Find where the given text appears and provide that cell's center as (x, y) coordinate. 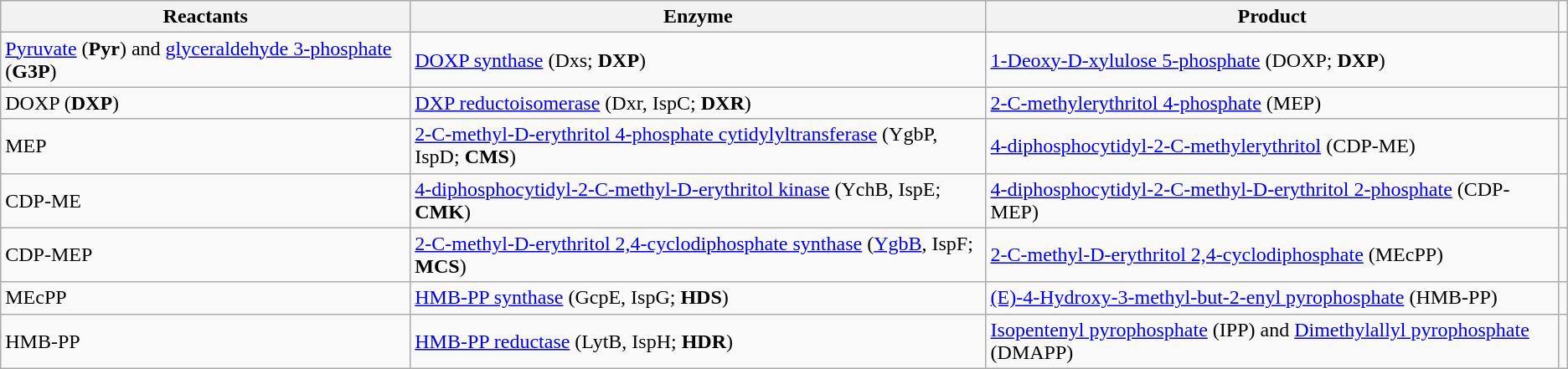
1-Deoxy-D-xylulose 5-phosphate (DOXP; DXP) (1271, 60)
DOXP synthase (Dxs; DXP) (699, 60)
2-C-methyl-D-erythritol 2,4-cyclodiphosphate (MEcPP) (1271, 254)
Reactants (206, 17)
2-C-methyl-D-erythritol 2,4-cyclodiphosphate synthase (YgbB, IspF; MCS) (699, 254)
4-diphosphocytidyl-2-C-methyl-D-erythritol 2-phosphate (CDP-MEP) (1271, 201)
HMB-PP reductase (LytB, IspH; HDR) (699, 341)
2-C-methyl-D-erythritol 4-phosphate cytidylyltransferase (YgbP, IspD; CMS) (699, 146)
4-diphosphocytidyl-2-C-methyl-D-erythritol kinase (YchB, IspE; CMK) (699, 201)
Product (1271, 17)
Isopentenyl pyrophosphate (IPP) and Dimethylallyl pyrophosphate (DMAPP) (1271, 341)
Enzyme (699, 17)
HMB-PP (206, 341)
Pyruvate (Pyr) and glyceraldehyde 3-phosphate (G3P) (206, 60)
DXP reductoisomerase (Dxr, IspC; DXR) (699, 103)
DOXP (DXP) (206, 103)
HMB-PP synthase (GcpE, IspG; HDS) (699, 298)
4-diphosphocytidyl-2-C-methylerythritol (CDP-ME) (1271, 146)
MEcPP (206, 298)
CDP-ME (206, 201)
2-C-methylerythritol 4-phosphate (MEP) (1271, 103)
MEP (206, 146)
(E)-4-Hydroxy-3-methyl-but-2-enyl pyrophosphate (HMB-PP) (1271, 298)
CDP-MEP (206, 254)
